Output the (X, Y) coordinate of the center of the cell containing the given text.  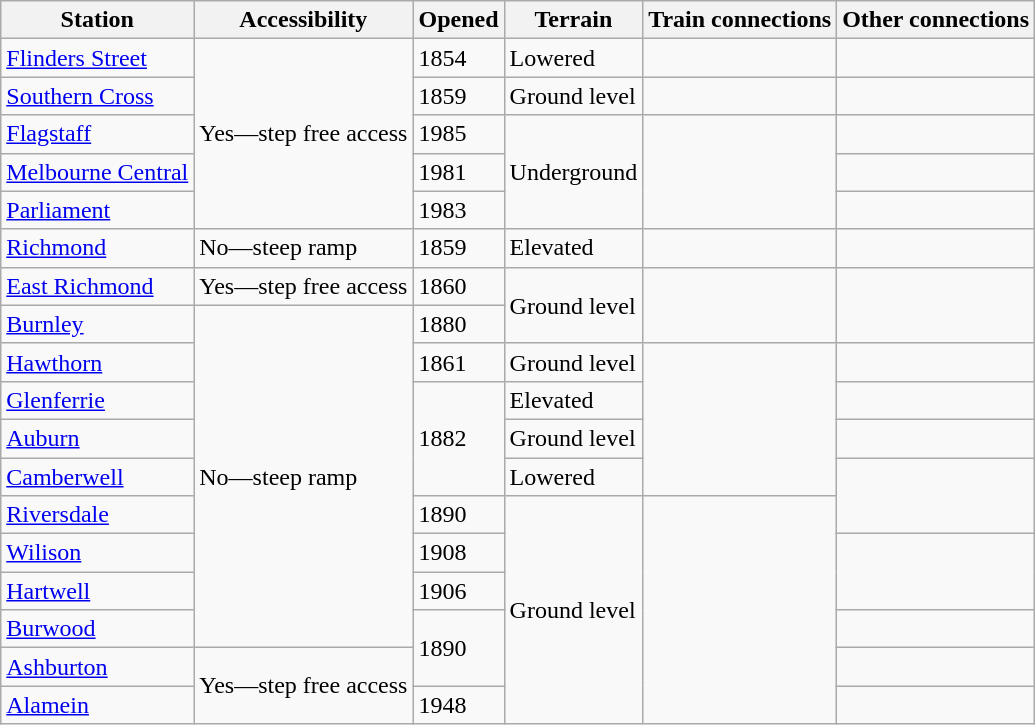
Accessibility (304, 20)
1948 (458, 705)
Glenferrie (98, 400)
Melbourne Central (98, 172)
1854 (458, 58)
Riversdale (98, 515)
Other connections (936, 20)
Burnley (98, 324)
1985 (458, 134)
Richmond (98, 248)
Hartwell (98, 591)
1983 (458, 210)
Alamein (98, 705)
Terrain (574, 20)
Hawthorn (98, 362)
Opened (458, 20)
Station (98, 20)
1908 (458, 553)
Flinders Street (98, 58)
Flagstaff (98, 134)
1861 (458, 362)
1981 (458, 172)
Wilison (98, 553)
1860 (458, 286)
1882 (458, 438)
Parliament (98, 210)
East Richmond (98, 286)
Southern Cross (98, 96)
Ashburton (98, 667)
Burwood (98, 629)
1906 (458, 591)
1880 (458, 324)
Train connections (740, 20)
Underground (574, 172)
Auburn (98, 438)
Camberwell (98, 477)
